Determine the [X, Y] coordinate at the center of the cell enclosing the given text.  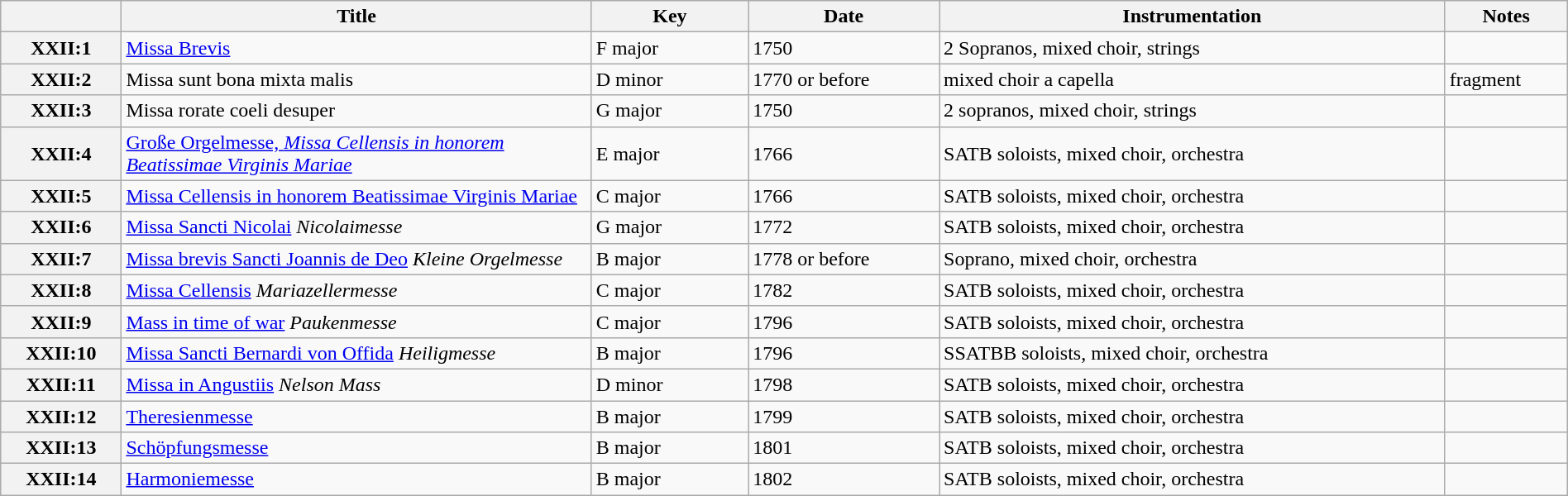
Mass in time of war Paukenmesse [356, 322]
2 sopranos, mixed choir, strings [1193, 111]
XXII:8 [61, 290]
Theresienmesse [356, 416]
Notes [1506, 17]
Missa rorate coeli desuper [356, 111]
XXII:14 [61, 479]
XXII:11 [61, 384]
Key [670, 17]
2 Sopranos, mixed choir, strings [1193, 48]
Missa Brevis [356, 48]
XXII:4 [61, 154]
XXII:7 [61, 259]
Harmoniemesse [356, 479]
Missa Cellensis in honorem Beatissimae Virginis Mariae [356, 196]
Missa Sancti Bernardi von Offida Heiligmesse [356, 353]
XXII:1 [61, 48]
Missa brevis Sancti Joannis de Deo Kleine Orgelmesse [356, 259]
1799 [844, 416]
XXII:5 [61, 196]
XXII:10 [61, 353]
1778 or before [844, 259]
Missa Cellensis Mariazellermesse [356, 290]
mixed choir a capella [1193, 79]
1772 [844, 227]
XXII:3 [61, 111]
F major [670, 48]
1798 [844, 384]
XXII:9 [61, 322]
1802 [844, 479]
XXII:13 [61, 448]
Missa Sancti Nicolai Nicolaimesse [356, 227]
1782 [844, 290]
Title [356, 17]
E major [670, 154]
Instrumentation [1193, 17]
XXII:2 [61, 79]
Große Orgelmesse, Missa Cellensis in honorem Beatissimae Virginis Mariae [356, 154]
XXII:6 [61, 227]
Schöpfungsmesse [356, 448]
SSATBB soloists, mixed choir, orchestra [1193, 353]
fragment [1506, 79]
Missa in Angustiis Nelson Mass [356, 384]
XXII:12 [61, 416]
1770 or before [844, 79]
Missa sunt bona mixta malis [356, 79]
Date [844, 17]
1801 [844, 448]
Soprano, mixed choir, orchestra [1193, 259]
